Output the [x, y] coordinate of the center of the cell containing the given text.  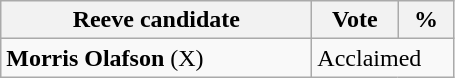
Morris Olafson (X) [156, 58]
Reeve candidate [156, 20]
Vote [355, 20]
Acclaimed [383, 58]
% [426, 20]
